Detect which cell encompasses the target text, then output its (x, y) center coordinate. 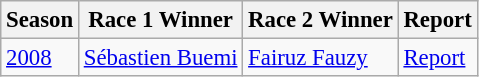
Fairuz Fauzy (320, 58)
Race 2 Winner (320, 20)
Season (40, 20)
Sébastien Buemi (160, 58)
2008 (40, 58)
Race 1 Winner (160, 20)
